For the text-containing cell, return its midpoint in [x, y] coordinate format. 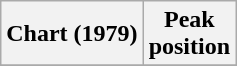
Chart (1979) [72, 34]
Peakposition [189, 34]
